Return (X, Y) of the center of cell containing provided text 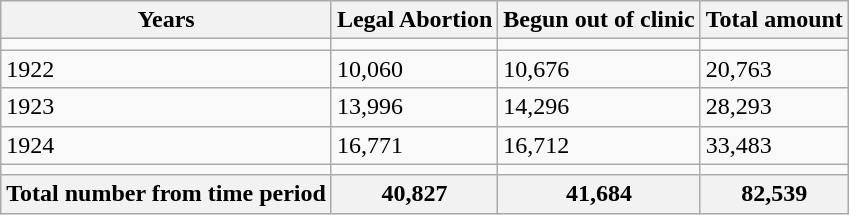
28,293 (774, 107)
Years (166, 20)
16,712 (599, 145)
10,060 (414, 69)
1922 (166, 69)
10,676 (599, 69)
1924 (166, 145)
16,771 (414, 145)
40,827 (414, 194)
13,996 (414, 107)
14,296 (599, 107)
20,763 (774, 69)
1923 (166, 107)
33,483 (774, 145)
41,684 (599, 194)
Legal Abortion (414, 20)
Total amount (774, 20)
82,539 (774, 194)
Total number from time period (166, 194)
Begun out of clinic (599, 20)
